Find where the given text appears and provide that cell's center as (x, y) coordinate. 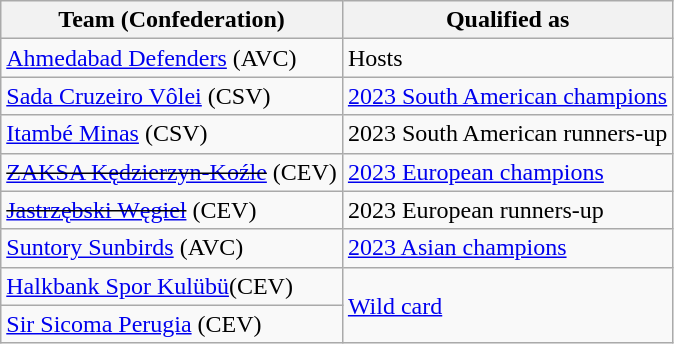
2023 South American champions (507, 96)
Sada Cruzeiro Vôlei (CSV) (172, 96)
Halkbank Spor Kulübü(CEV) (172, 286)
Itambé Minas (CSV) (172, 134)
Sir Sicoma Perugia (CEV) (172, 324)
Suntory Sunbirds (AVC) (172, 248)
2023 European runners-up (507, 210)
Hosts (507, 58)
Jastrzębski Węgiel (CEV) (172, 210)
Qualified as (507, 20)
2023 Asian champions (507, 248)
Ahmedabad Defenders (AVC) (172, 58)
ZAKSA Kędzierzyn-Koźle (CEV) (172, 172)
Team (Confederation) (172, 20)
Wild card (507, 305)
2023 European champions (507, 172)
2023 South American runners-up (507, 134)
